Pinpoint the cell where the given text exists, returning its [x, y] midpoint coordinate. 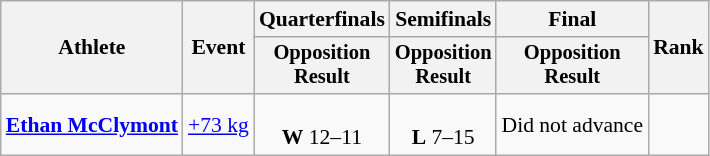
Athlete [92, 48]
Final [572, 19]
Event [218, 48]
Semifinals [444, 19]
+73 kg [218, 124]
Ethan McClymont [92, 124]
W 12–11 [322, 124]
Did not advance [572, 124]
L 7–15 [444, 124]
Rank [678, 48]
Quarterfinals [322, 19]
